Return the [X, Y] coordinate for the center point of the cell that contains the specified text.  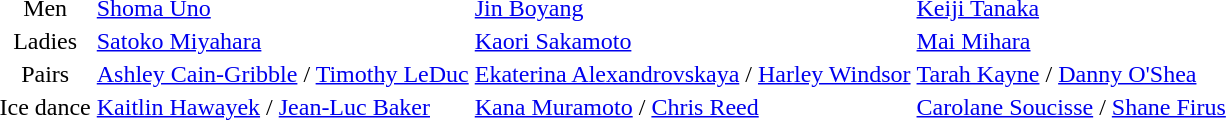
Satoko Miyahara [282, 41]
Ekaterina Alexandrovskaya / Harley Windsor [692, 74]
Kaori Sakamoto [692, 41]
Ashley Cain-Gribble / Timothy LeDuc [282, 74]
